For the text-containing cell, return its midpoint in [x, y] coordinate format. 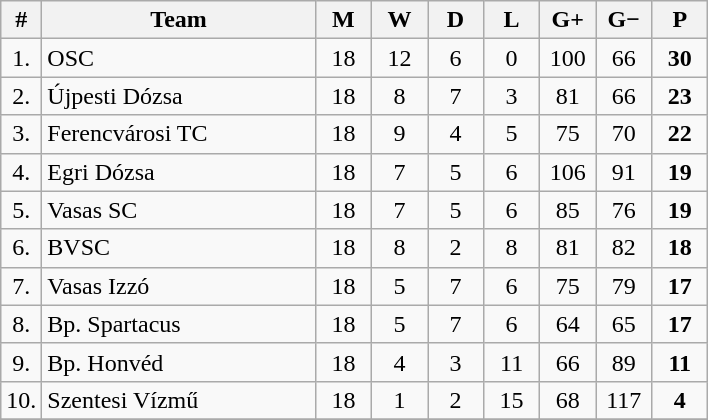
15 [512, 400]
9 [399, 134]
7. [22, 286]
68 [568, 400]
76 [624, 210]
8. [22, 324]
1. [22, 58]
91 [624, 172]
70 [624, 134]
Vasas SC [179, 210]
G− [624, 20]
M [343, 20]
Team [179, 20]
79 [624, 286]
Ferencvárosi TC [179, 134]
P [680, 20]
22 [680, 134]
82 [624, 248]
W [399, 20]
85 [568, 210]
Bp. Honvéd [179, 362]
4. [22, 172]
Szentesi Vízmű [179, 400]
0 [512, 58]
2. [22, 96]
Vasas Izzó [179, 286]
9. [22, 362]
Újpesti Dózsa [179, 96]
1 [399, 400]
D [456, 20]
100 [568, 58]
106 [568, 172]
65 [624, 324]
12 [399, 58]
# [22, 20]
117 [624, 400]
L [512, 20]
Egri Dózsa [179, 172]
Bp. Spartacus [179, 324]
10. [22, 400]
89 [624, 362]
G+ [568, 20]
3. [22, 134]
6. [22, 248]
OSC [179, 58]
23 [680, 96]
64 [568, 324]
BVSC [179, 248]
30 [680, 58]
5. [22, 210]
